Output the (x, y) coordinate of the center of the cell containing the given text.  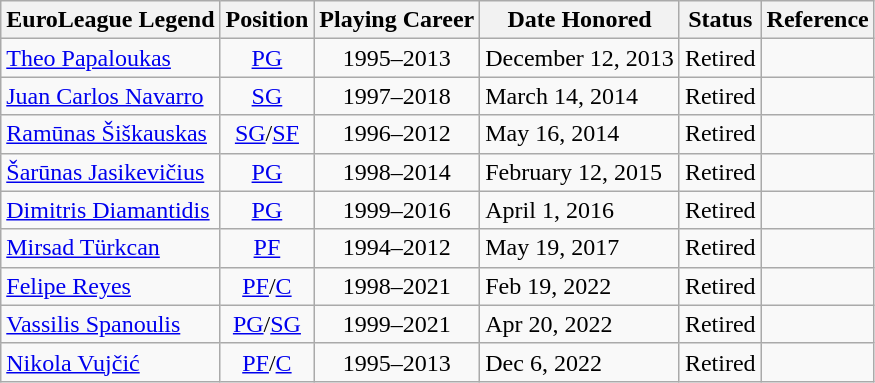
Apr 20, 2022 (580, 324)
SG (267, 96)
Vassilis Spanoulis (110, 324)
December 12, 2013 (580, 58)
February 12, 2015 (580, 172)
Dec 6, 2022 (580, 362)
May 16, 2014 (580, 134)
PF (267, 248)
Feb 19, 2022 (580, 286)
Dimitris Diamantidis (110, 210)
Šarūnas Jasikevičius (110, 172)
May 19, 2017 (580, 248)
1999–2021 (397, 324)
Juan Carlos Navarro (110, 96)
EuroLeague Legend (110, 20)
March 14, 2014 (580, 96)
Reference (818, 20)
April 1, 2016 (580, 210)
1994–2012 (397, 248)
PG/SG (267, 324)
Position (267, 20)
Felipe Reyes (110, 286)
SG/SF (267, 134)
Ramūnas Šiškauskas (110, 134)
1998–2014 (397, 172)
Playing Career (397, 20)
Theo Papaloukas (110, 58)
1998–2021 (397, 286)
Mirsad Türkcan (110, 248)
1997–2018 (397, 96)
Nikola Vujčić (110, 362)
Status (720, 20)
1999–2016 (397, 210)
1996–2012 (397, 134)
Date Honored (580, 20)
